Provide the (x, y) coordinate of the cell's center where the given text is located.  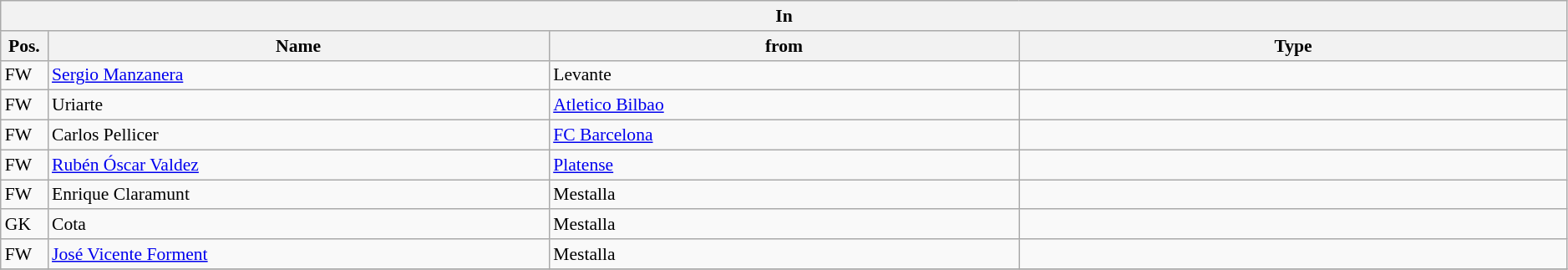
In (784, 16)
Platense (784, 165)
José Vicente Forment (298, 254)
Sergio Manzanera (298, 75)
Enrique Claramunt (298, 195)
Carlos Pellicer (298, 135)
Levante (784, 75)
GK (24, 225)
Rubén Óscar Valdez (298, 165)
Name (298, 46)
Type (1293, 46)
Atletico Bilbao (784, 105)
Cota (298, 225)
Pos. (24, 46)
FC Barcelona (784, 135)
Uriarte (298, 105)
from (784, 46)
